Pinpoint the cell where the given text exists, returning its (x, y) midpoint coordinate. 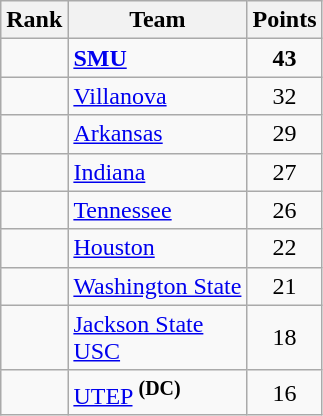
32 (284, 96)
43 (284, 58)
Jackson StateUSC (158, 338)
UTEP (DC) (158, 392)
Rank (34, 20)
18 (284, 338)
Indiana (158, 172)
SMU (158, 58)
26 (284, 210)
Houston (158, 248)
Villanova (158, 96)
Tennessee (158, 210)
16 (284, 392)
Arkansas (158, 134)
Team (158, 20)
27 (284, 172)
22 (284, 248)
Washington State (158, 286)
Points (284, 20)
21 (284, 286)
29 (284, 134)
